Extract the (x, y) coordinate from the center of the cell holding the provided text.  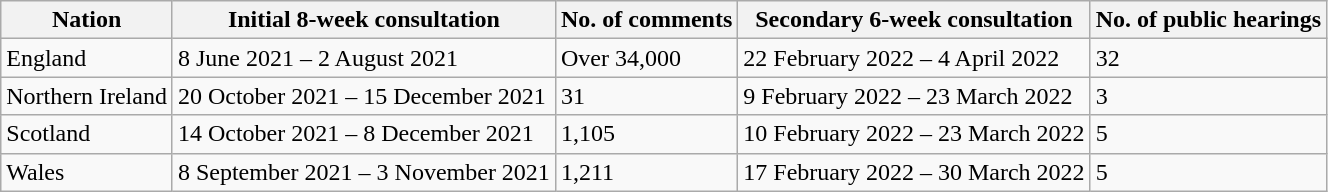
No. of public hearings (1208, 20)
England (87, 58)
3 (1208, 96)
8 September 2021 – 3 November 2021 (364, 172)
14 October 2021 – 8 December 2021 (364, 134)
32 (1208, 58)
9 February 2022 – 23 March 2022 (914, 96)
Nation (87, 20)
10 February 2022 – 23 March 2022 (914, 134)
22 February 2022 – 4 April 2022 (914, 58)
Wales (87, 172)
Northern Ireland (87, 96)
8 June 2021 – 2 August 2021 (364, 58)
Scotland (87, 134)
Initial 8-week consultation (364, 20)
1,211 (646, 172)
17 February 2022 – 30 March 2022 (914, 172)
1,105 (646, 134)
No. of comments (646, 20)
Over 34,000 (646, 58)
31 (646, 96)
20 October 2021 – 15 December 2021 (364, 96)
Secondary 6-week consultation (914, 20)
